Provide the (x, y) coordinate of the cell's center where the given text is located.  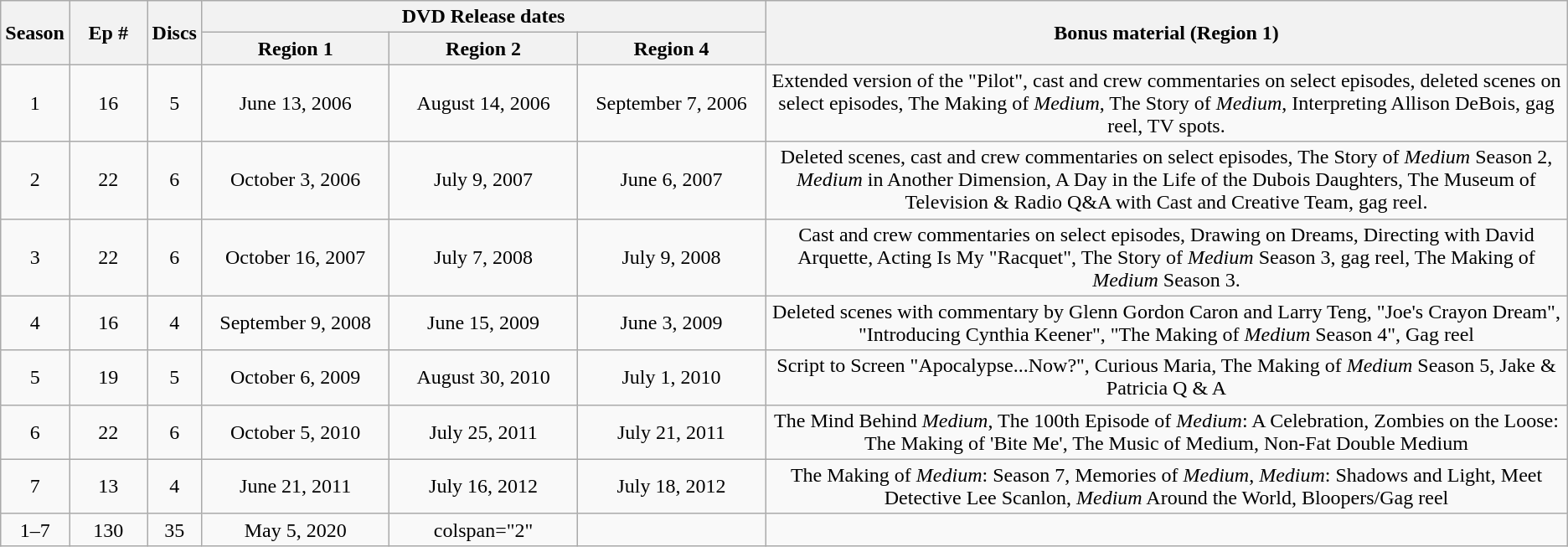
1 (35, 103)
Script to Screen "Apocalypse...Now?", Curious Maria, The Making of Medium Season 5, Jake & Patricia Q & A (1167, 377)
June 21, 2011 (295, 486)
19 (108, 377)
September 9, 2008 (295, 323)
July 16, 2012 (483, 486)
July 25, 2011 (483, 432)
7 (35, 486)
August 30, 2010 (483, 377)
Ep # (108, 33)
Bonus material (Region 1) (1167, 33)
35 (174, 529)
July 1, 2010 (671, 377)
July 21, 2011 (671, 432)
June 13, 2006 (295, 103)
May 5, 2020 (295, 529)
130 (108, 529)
3 (35, 257)
DVD Release dates (482, 17)
Season (35, 33)
June 3, 2009 (671, 323)
Region 2 (483, 49)
July 9, 2007 (483, 180)
Region 4 (671, 49)
July 7, 2008 (483, 257)
colspan="2" (483, 529)
Discs (174, 33)
Region 1 (295, 49)
October 3, 2006 (295, 180)
July 9, 2008 (671, 257)
October 6, 2009 (295, 377)
June 15, 2009 (483, 323)
June 6, 2007 (671, 180)
September 7, 2006 (671, 103)
October 16, 2007 (295, 257)
1–7 (35, 529)
The Making of Medium: Season 7, Memories of Medium, Medium: Shadows and Light, Meet Detective Lee Scanlon, Medium Around the World, Bloopers/Gag reel (1167, 486)
2 (35, 180)
August 14, 2006 (483, 103)
13 (108, 486)
October 5, 2010 (295, 432)
July 18, 2012 (671, 486)
